Provide the (x, y) coordinate of the cell's center where the given text is located.  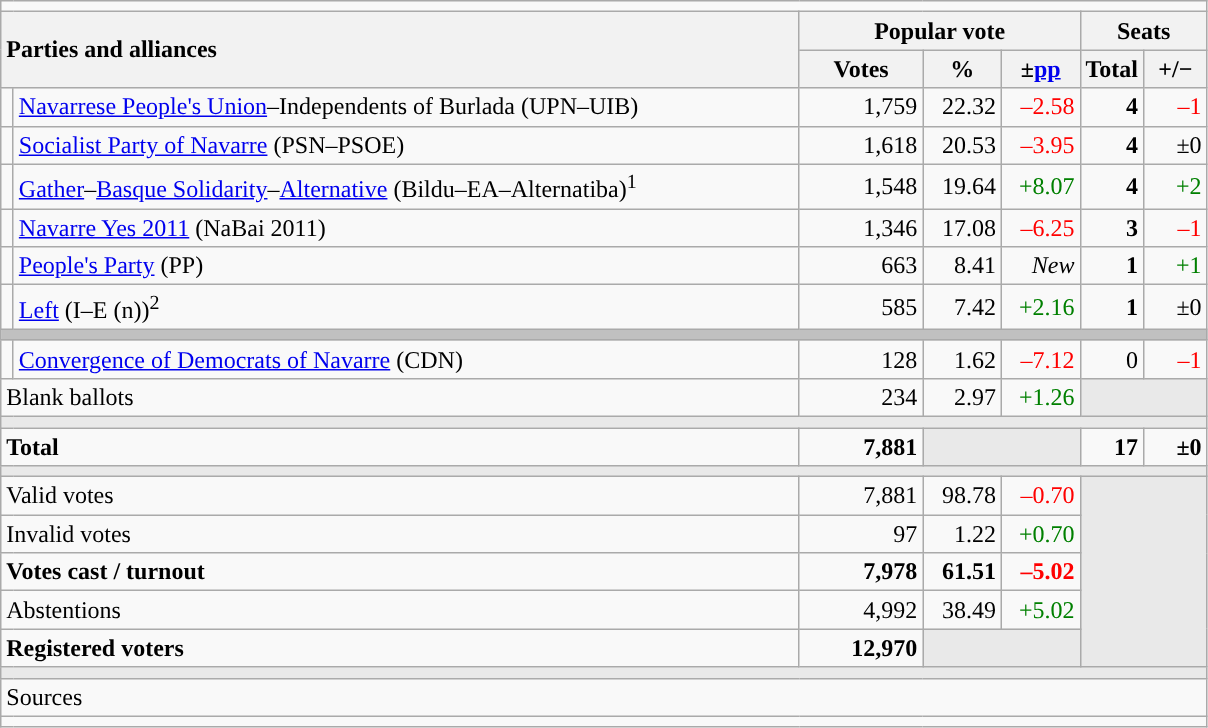
Votes (861, 69)
+2.16 (1040, 308)
Navarre Yes 2011 (NaBai 2011) (406, 228)
61.51 (962, 572)
–3.95 (1040, 145)
663 (861, 266)
–7.12 (1040, 359)
Parties and alliances (400, 50)
+5.02 (1040, 610)
Votes cast / turnout (400, 572)
98.78 (962, 496)
Socialist Party of Navarre (PSN–PSOE) (406, 145)
1,548 (861, 186)
585 (861, 308)
% (962, 69)
128 (861, 359)
12,970 (861, 648)
Left (I–E (n))2 (406, 308)
+1.26 (1040, 397)
New (1040, 266)
Popular vote (940, 31)
Blank ballots (400, 397)
1,346 (861, 228)
1,759 (861, 107)
1.62 (962, 359)
Invalid votes (400, 534)
7,978 (861, 572)
+8.07 (1040, 186)
Sources (604, 697)
2.97 (962, 397)
97 (861, 534)
8.41 (962, 266)
Seats (1144, 31)
Gather–Basque Solidarity–Alternative (Bildu–EA–Alternatiba)1 (406, 186)
22.32 (962, 107)
+2 (1176, 186)
Convergence of Democrats of Navarre (CDN) (406, 359)
Valid votes (400, 496)
20.53 (962, 145)
–6.25 (1040, 228)
0 (1112, 359)
+0.70 (1040, 534)
+1 (1176, 266)
7.42 (962, 308)
1.22 (962, 534)
234 (861, 397)
38.49 (962, 610)
Abstentions (400, 610)
Navarrese People's Union–Independents of Burlada (UPN–UIB) (406, 107)
4,992 (861, 610)
3 (1112, 228)
People's Party (PP) (406, 266)
1,618 (861, 145)
±pp (1040, 69)
+/− (1176, 69)
17.08 (962, 228)
19.64 (962, 186)
Registered voters (400, 648)
–0.70 (1040, 496)
–2.58 (1040, 107)
17 (1112, 447)
–5.02 (1040, 572)
